From the cell containing the given text, extract its center point as (X, Y) coordinate. 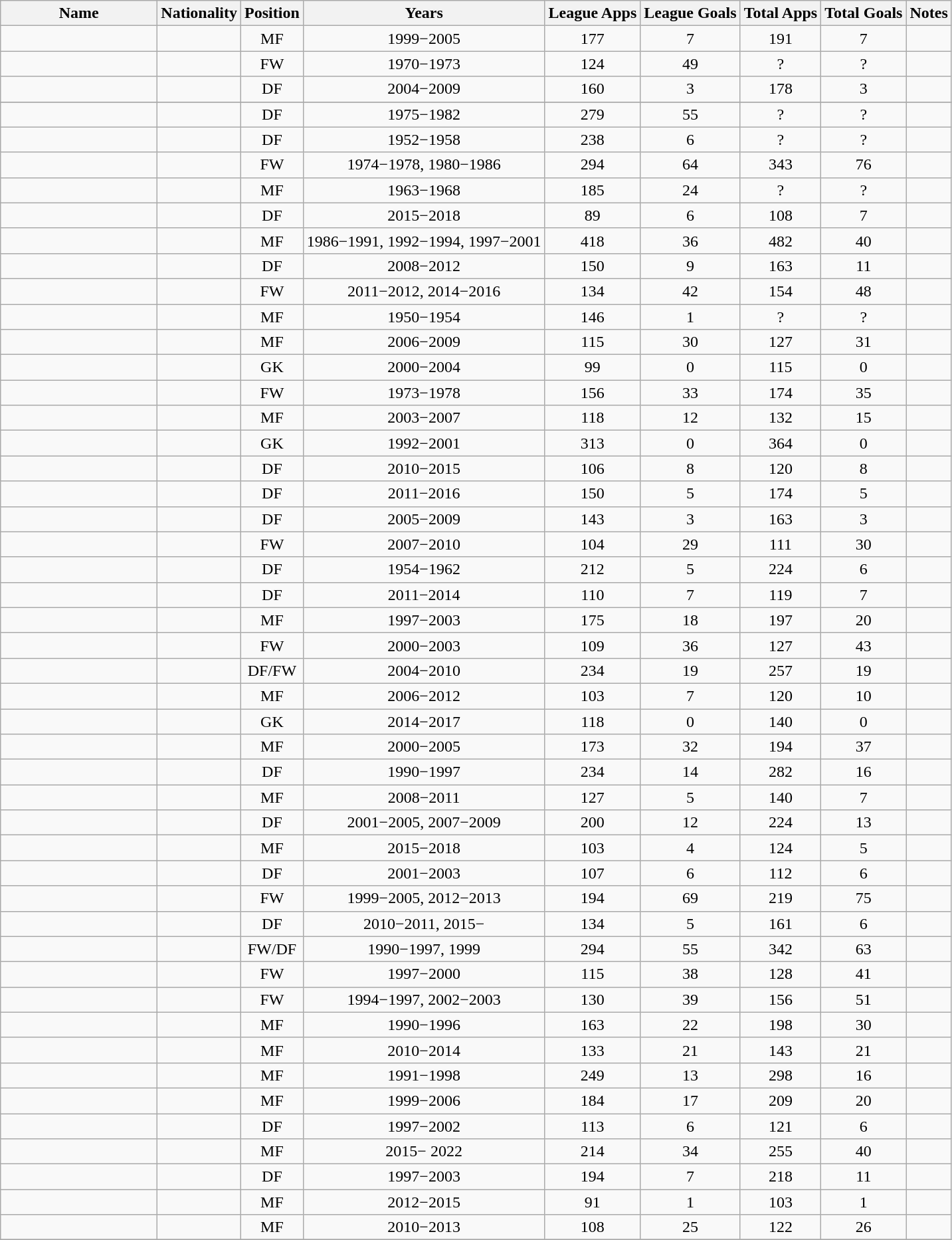
1997−2000 (424, 974)
1963−1968 (424, 190)
31 (864, 342)
106 (593, 468)
104 (593, 544)
298 (781, 1075)
2004−2010 (424, 671)
91 (593, 1202)
238 (593, 140)
1952−1958 (424, 140)
418 (593, 241)
38 (690, 974)
63 (864, 949)
1986−1991, 1992−1994, 1997−2001 (424, 241)
154 (781, 291)
173 (593, 747)
2004−2009 (424, 89)
185 (593, 190)
113 (593, 1126)
128 (781, 974)
32 (690, 747)
364 (781, 443)
89 (593, 215)
24 (690, 190)
34 (690, 1152)
111 (781, 544)
15 (864, 418)
51 (864, 999)
198 (781, 1025)
10 (864, 696)
1994−1997, 2002−2003 (424, 999)
121 (781, 1126)
2011−2012, 2014−2016 (424, 291)
Total Goals (864, 13)
175 (593, 620)
160 (593, 89)
39 (690, 999)
1992−2001 (424, 443)
112 (781, 873)
200 (593, 823)
161 (781, 924)
2000−2005 (424, 747)
1990−1997 (424, 772)
64 (690, 165)
Total Apps (781, 13)
League Goals (690, 13)
342 (781, 949)
2010−2011, 2015− (424, 924)
212 (593, 569)
4 (690, 848)
132 (781, 418)
119 (781, 595)
2011−2016 (424, 494)
2000−2004 (424, 367)
107 (593, 873)
25 (690, 1227)
209 (781, 1100)
42 (690, 291)
133 (593, 1050)
255 (781, 1152)
35 (864, 393)
110 (593, 595)
2012−2015 (424, 1202)
48 (864, 291)
482 (781, 241)
2010−2014 (424, 1050)
18 (690, 620)
218 (781, 1177)
75 (864, 898)
2008−2012 (424, 266)
Position (272, 13)
214 (593, 1152)
1973−1978 (424, 393)
2008−2011 (424, 797)
2000−2003 (424, 645)
109 (593, 645)
Notes (929, 13)
1970−1973 (424, 64)
313 (593, 443)
2015− 2022 (424, 1152)
2006−2009 (424, 342)
26 (864, 1227)
2010−2015 (424, 468)
1997−2002 (424, 1126)
41 (864, 974)
1950−1954 (424, 317)
League Apps (593, 13)
282 (781, 772)
Years (424, 13)
2003−2007 (424, 418)
Name (79, 13)
1975−1982 (424, 114)
76 (864, 165)
177 (593, 39)
1974−1978, 1980−1986 (424, 165)
1990−1997, 1999 (424, 949)
191 (781, 39)
1999−2005, 2012−2013 (424, 898)
1954−1962 (424, 569)
1999−2006 (424, 1100)
197 (781, 620)
2005−2009 (424, 519)
1999−2005 (424, 39)
2001−2005, 2007−2009 (424, 823)
219 (781, 898)
69 (690, 898)
249 (593, 1075)
29 (690, 544)
9 (690, 266)
2010−2013 (424, 1227)
99 (593, 367)
33 (690, 393)
146 (593, 317)
343 (781, 165)
279 (593, 114)
43 (864, 645)
22 (690, 1025)
184 (593, 1100)
Nationality (199, 13)
130 (593, 999)
37 (864, 747)
2001−2003 (424, 873)
17 (690, 1100)
2006−2012 (424, 696)
1991−1998 (424, 1075)
FW/DF (272, 949)
49 (690, 64)
2007−2010 (424, 544)
2014−2017 (424, 721)
257 (781, 671)
14 (690, 772)
1990−1996 (424, 1025)
2011−2014 (424, 595)
122 (781, 1227)
178 (781, 89)
DF/FW (272, 671)
